Find where the given text appears and provide that cell's center as (x, y) coordinate. 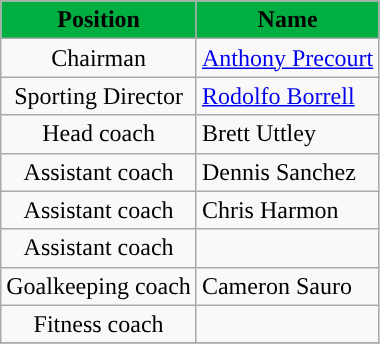
Sporting Director (99, 96)
Anthony Precourt (287, 58)
Rodolfo Borrell (287, 96)
Position (99, 20)
Cameron Sauro (287, 286)
Goalkeeping coach (99, 286)
Dennis Sanchez (287, 172)
Brett Uttley (287, 134)
Chairman (99, 58)
Name (287, 20)
Fitness coach (99, 324)
Head coach (99, 134)
Chris Harmon (287, 210)
